Provide the [X, Y] coordinate of the cell's center where the given text is located.  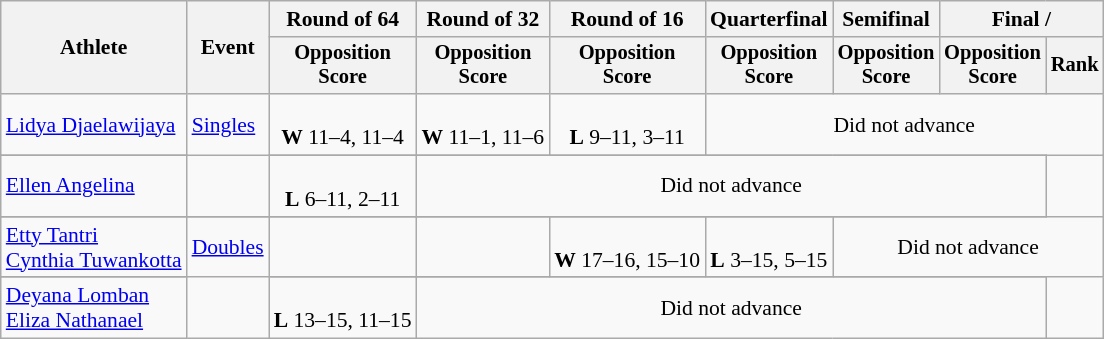
Event [228, 48]
Round of 64 [343, 19]
Rank [1075, 66]
Doubles [228, 248]
L 3–15, 5–15 [769, 248]
Deyana Lomban Eliza Nathanael [94, 308]
W 11–4, 11–4 [343, 124]
Round of 32 [484, 19]
L 9–11, 3–11 [627, 124]
Etty Tantri Cynthia Tuwankotta [94, 248]
Lidya Djaelawijaya [94, 124]
Athlete [94, 48]
W 17–16, 15–10 [627, 248]
Ellen Angelina [94, 186]
Semifinal [886, 19]
Quarterfinal [769, 19]
L 13–15, 11–15 [343, 308]
W 11–1, 11–6 [484, 124]
Final / [1021, 19]
L 6–11, 2–11 [343, 186]
Singles [228, 124]
Round of 16 [627, 19]
